Return (X, Y) of the center of cell containing provided text 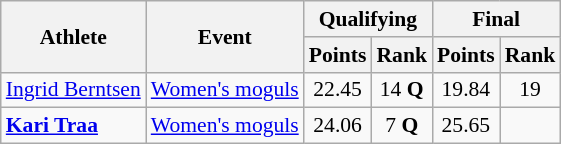
Athlete (74, 36)
19 (530, 90)
19.84 (466, 90)
Qualifying (368, 19)
25.65 (466, 126)
Ingrid Berntsen (74, 90)
22.45 (338, 90)
7 Q (402, 126)
Event (225, 36)
Kari Traa (74, 126)
Final (496, 19)
14 Q (402, 90)
24.06 (338, 126)
